Locate the cell with the specified text and output its [x, y] center coordinate. 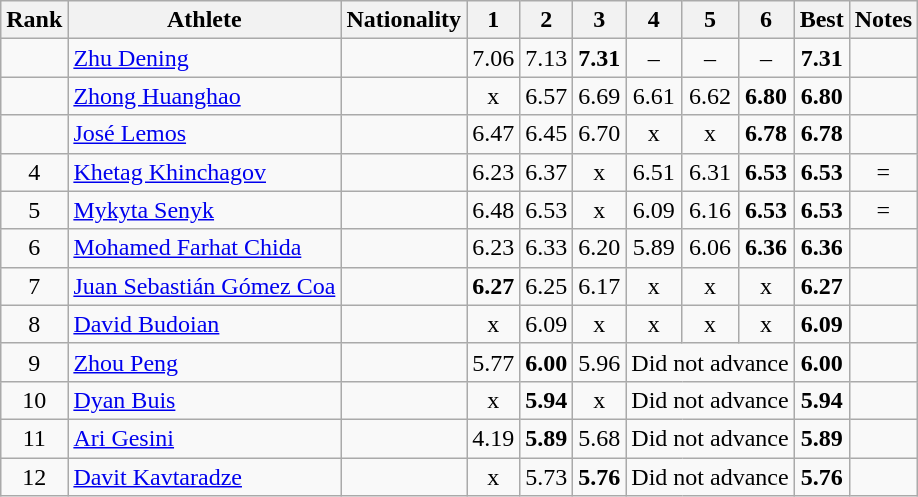
6.47 [494, 134]
5.77 [494, 362]
6.31 [710, 172]
6.61 [654, 96]
6.57 [546, 96]
Rank [34, 20]
6.17 [600, 286]
David Budoian [204, 324]
Juan Sebastián Gómez Coa [204, 286]
6.48 [494, 210]
7 [34, 286]
Dyan Buis [204, 400]
11 [34, 438]
Ari Gesini [204, 438]
Zhu Dening [204, 58]
6.25 [546, 286]
7.13 [546, 58]
6.51 [654, 172]
Notes [883, 20]
Davit Kavtaradze [204, 477]
Nationality [404, 20]
Zhou Peng [204, 362]
José Lemos [204, 134]
5.68 [600, 438]
6.16 [710, 210]
5.73 [546, 477]
6.62 [710, 96]
Khetag Khinchagov [204, 172]
6.33 [546, 248]
9 [34, 362]
10 [34, 400]
Zhong Huanghao [204, 96]
6.20 [600, 248]
6.70 [600, 134]
2 [546, 20]
1 [494, 20]
6.45 [546, 134]
5.96 [600, 362]
6.69 [600, 96]
8 [34, 324]
Best [822, 20]
4.19 [494, 438]
12 [34, 477]
6.06 [710, 248]
Mykyta Senyk [204, 210]
7.06 [494, 58]
3 [600, 20]
Athlete [204, 20]
6.37 [546, 172]
Mohamed Farhat Chida [204, 248]
